Find where the given text appears and provide that cell's center as [X, Y] coordinate. 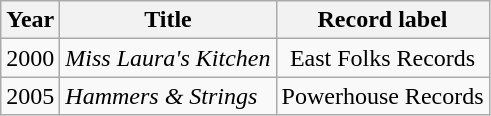
Title [168, 20]
2000 [30, 58]
Miss Laura's Kitchen [168, 58]
Powerhouse Records [382, 96]
East Folks Records [382, 58]
Hammers & Strings [168, 96]
2005 [30, 96]
Year [30, 20]
Record label [382, 20]
